Pinpoint the cell where the given text exists, returning its [X, Y] midpoint coordinate. 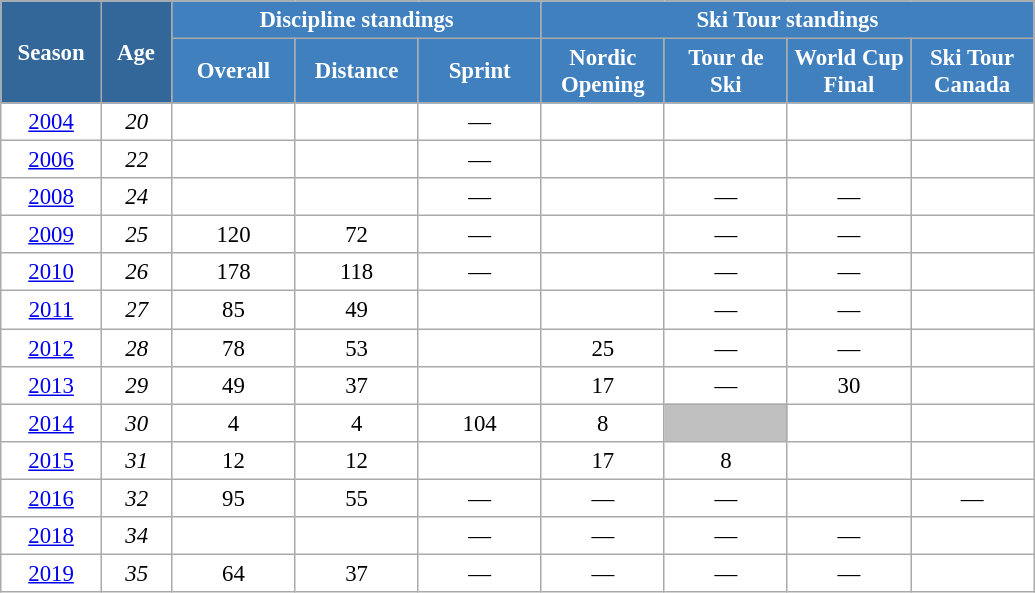
2010 [52, 273]
2014 [52, 423]
28 [136, 348]
95 [234, 498]
29 [136, 385]
78 [234, 348]
32 [136, 498]
2018 [52, 536]
2008 [52, 197]
55 [356, 498]
72 [356, 235]
2006 [52, 160]
Age [136, 52]
Sprint [480, 72]
Overall [234, 72]
2009 [52, 235]
120 [234, 235]
Tour deSki [726, 72]
Season [52, 52]
22 [136, 160]
2011 [52, 310]
2015 [52, 460]
2004 [52, 122]
31 [136, 460]
World CupFinal [848, 72]
Discipline standings [356, 20]
Ski Tour standings [787, 20]
64 [234, 573]
53 [356, 348]
2012 [52, 348]
26 [136, 273]
104 [480, 423]
2016 [52, 498]
2013 [52, 385]
Ski TourCanada [972, 72]
2019 [52, 573]
27 [136, 310]
34 [136, 536]
NordicOpening [602, 72]
178 [234, 273]
24 [136, 197]
35 [136, 573]
85 [234, 310]
Distance [356, 72]
20 [136, 122]
118 [356, 273]
